Return the (X, Y) coordinate for the center point of the cell that contains the specified text.  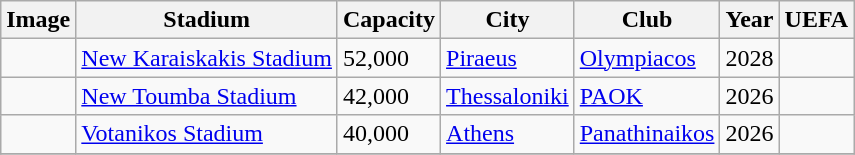
Olympiacos (647, 58)
Year (750, 20)
40,000 (388, 134)
UEFA (816, 20)
Capacity (388, 20)
Piraeus (508, 58)
Panathinaikos (647, 134)
New Toumba Stadium (207, 96)
Votanikos Stadium (207, 134)
2028 (750, 58)
Athens (508, 134)
Thessaloniki (508, 96)
42,000 (388, 96)
Club (647, 20)
Stadium (207, 20)
PAOK (647, 96)
City (508, 20)
New Karaiskakis Stadium (207, 58)
52,000 (388, 58)
Image (38, 20)
